Provide the (X, Y) coordinate of the cell's center where the given text is located.  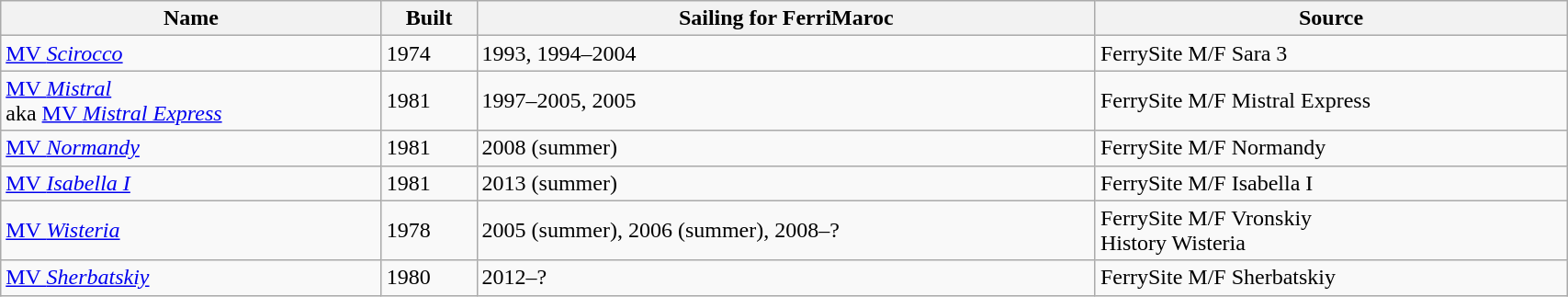
2008 (summer) (786, 148)
1980 (429, 278)
1974 (429, 53)
MV Isabella I (191, 183)
1978 (429, 230)
MV Sherbatskiy (191, 278)
MV Wisteria (191, 230)
Sailing for FerriMaroc (786, 18)
MV Normandy (191, 148)
1997–2005, 2005 (786, 101)
2013 (summer) (786, 183)
FerrySite M/F Sara 3 (1330, 53)
2005 (summer), 2006 (summer), 2008–? (786, 230)
2012–? (786, 278)
FerrySite M/F VronskiyHistory Wisteria (1330, 230)
FerrySite M/F Isabella I (1330, 183)
Name (191, 18)
FerrySite M/F Normandy (1330, 148)
MV Scirocco (191, 53)
Built (429, 18)
FerrySite M/F Mistral Express (1330, 101)
Source (1330, 18)
MV Mistralaka MV Mistral Express (191, 101)
FerrySite M/F Sherbatskiy (1330, 278)
1993, 1994–2004 (786, 53)
